Identify which cell holds the provided text, then report its [X, Y] central coordinate. 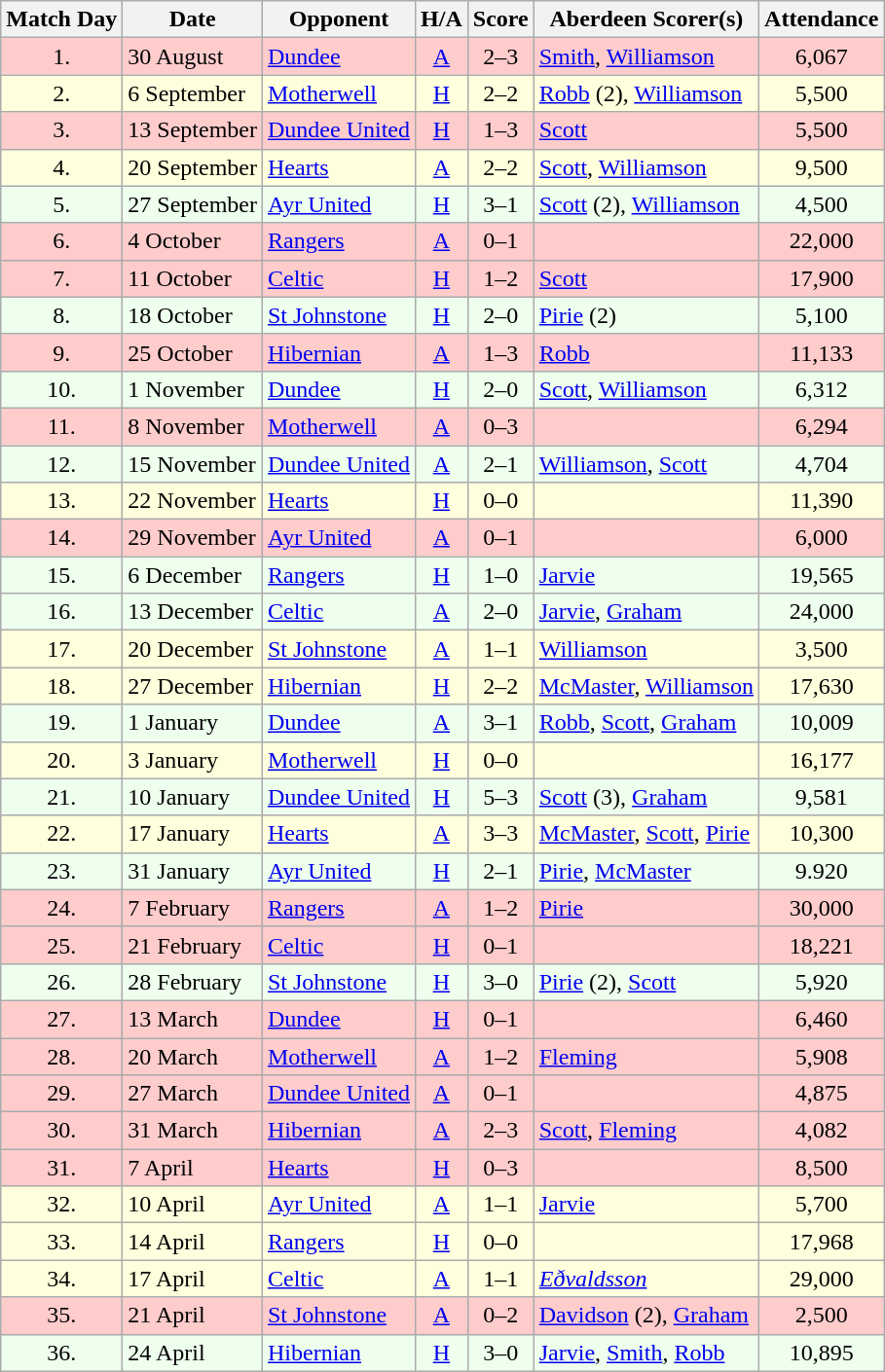
35. [62, 1316]
3 January [193, 760]
7 February [193, 908]
Williamson, Scott [646, 464]
Scott (2), Williamson [646, 204]
Eðvaldsson [646, 1279]
6,460 [822, 1019]
8,500 [822, 1168]
24 April [193, 1353]
27 December [193, 686]
Scott, Fleming [646, 1131]
15. [62, 575]
Jarvie, Smith, Robb [646, 1353]
6,294 [822, 426]
2. [62, 93]
1. [62, 56]
McMaster, Scott, Pirie [646, 834]
24,000 [822, 612]
6,067 [822, 56]
Score [500, 19]
17,968 [822, 1242]
6,000 [822, 538]
McMaster, Williamson [646, 686]
30. [62, 1131]
17 April [193, 1279]
9.920 [822, 871]
19. [62, 723]
22. [62, 834]
5–3 [500, 797]
19,565 [822, 575]
3. [62, 130]
16. [62, 612]
Attendance [822, 19]
5,700 [822, 1205]
21 February [193, 945]
Pirie [646, 908]
7 April [193, 1168]
6 September [193, 93]
4,500 [822, 204]
18 October [193, 315]
1 November [193, 389]
29. [62, 1094]
23. [62, 871]
17,900 [822, 278]
18,221 [822, 945]
32. [62, 1205]
31. [62, 1168]
11,390 [822, 501]
Pirie (2) [646, 315]
Date [193, 19]
16,177 [822, 760]
27 September [193, 204]
9,581 [822, 797]
Match Day [62, 19]
Williamson [646, 649]
H/A [442, 19]
Pirie (2), Scott [646, 982]
4,082 [822, 1131]
30 August [193, 56]
4. [62, 167]
8 November [193, 426]
13 September [193, 130]
10 April [193, 1205]
20 December [193, 649]
30,000 [822, 908]
10,009 [822, 723]
6. [62, 241]
10,895 [822, 1353]
28 February [193, 982]
5,100 [822, 315]
5,908 [822, 1056]
21 April [193, 1316]
12. [62, 464]
0–2 [500, 1316]
26. [62, 982]
29,000 [822, 1279]
Robb, Scott, Graham [646, 723]
27 March [193, 1094]
Smith, Williamson [646, 56]
Pirie, McMaster [646, 871]
10 January [193, 797]
13. [62, 501]
2,500 [822, 1316]
15 November [193, 464]
17 January [193, 834]
31 January [193, 871]
20 March [193, 1056]
28. [62, 1056]
18. [62, 686]
4,875 [822, 1094]
4 October [193, 241]
Scott (3), Graham [646, 797]
9,500 [822, 167]
20 September [193, 167]
6 December [193, 575]
20. [62, 760]
22,000 [822, 241]
4,704 [822, 464]
9. [62, 352]
1–0 [500, 575]
Aberdeen Scorer(s) [646, 19]
36. [62, 1353]
25 October [193, 352]
6,312 [822, 389]
10. [62, 389]
Opponent [339, 19]
11 October [193, 278]
33. [62, 1242]
27. [62, 1019]
24. [62, 908]
Robb (2), Williamson [646, 93]
Davidson (2), Graham [646, 1316]
7. [62, 278]
3,500 [822, 649]
21. [62, 797]
10,300 [822, 834]
25. [62, 945]
17,630 [822, 686]
13 March [193, 1019]
5. [62, 204]
5,920 [822, 982]
8. [62, 315]
11,133 [822, 352]
14. [62, 538]
29 November [193, 538]
22 November [193, 501]
34. [62, 1279]
Fleming [646, 1056]
1 January [193, 723]
Robb [646, 352]
13 December [193, 612]
14 April [193, 1242]
17. [62, 649]
11. [62, 426]
31 March [193, 1131]
3–3 [500, 834]
Jarvie, Graham [646, 612]
